Locate the cell with the specified text and output its [x, y] center coordinate. 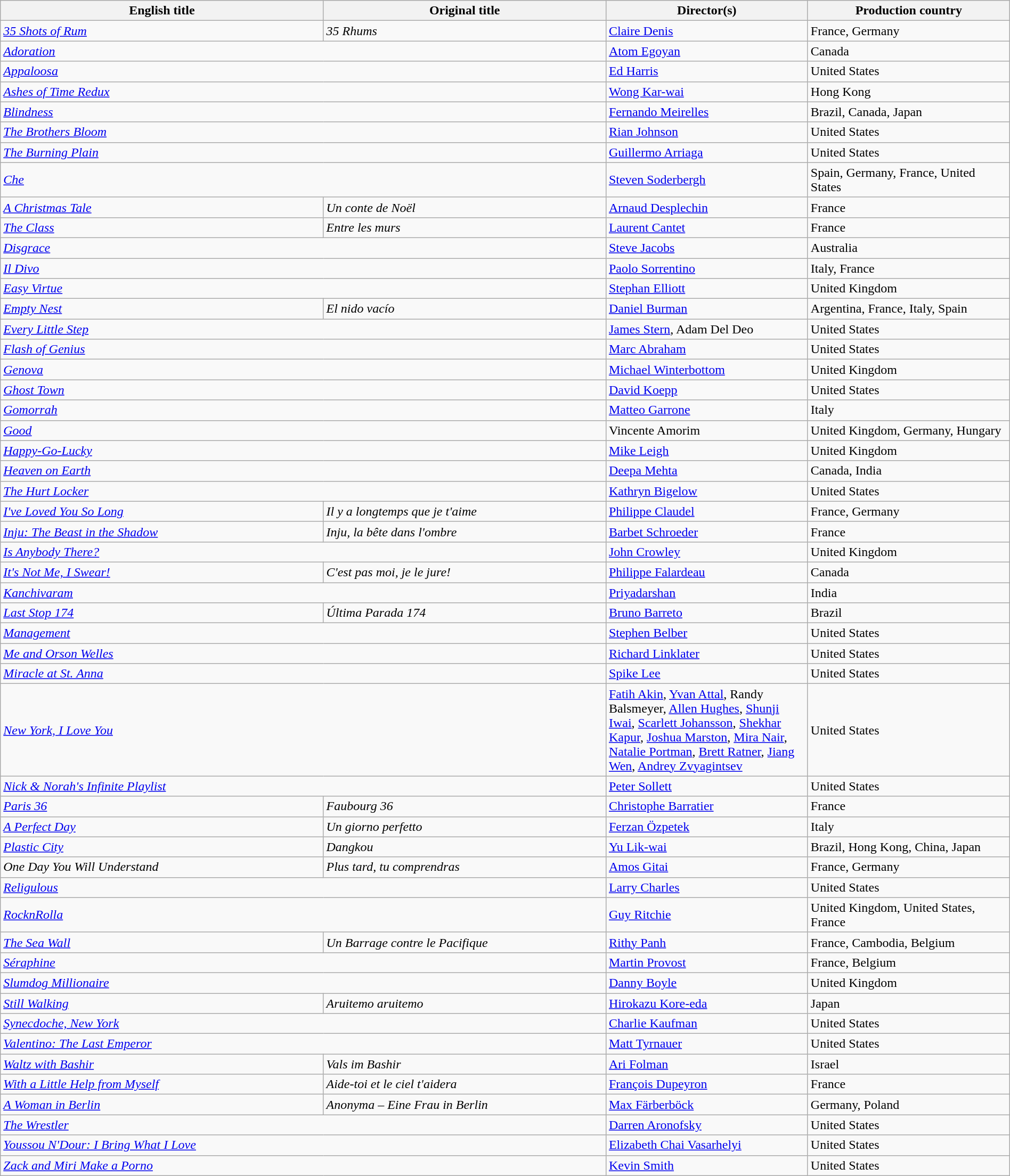
Japan [909, 1003]
Dangkou [465, 847]
Philippe Claudel [706, 511]
Richard Linklater [706, 654]
Amos Gitai [706, 867]
Inju, la bête dans l'ombre [465, 532]
Un Barrage contre le Pacifique [465, 942]
The Wrestler [304, 1125]
Spike Lee [706, 674]
Gomorrah [304, 410]
Paris 36 [162, 806]
Anonyma – Eine Frau in Berlin [465, 1105]
John Crowley [706, 552]
Bruno Barreto [706, 613]
Management [304, 633]
C'est pas moi, je le jure! [465, 572]
Blindness [304, 112]
Mike Leigh [706, 451]
Matt Tyrnauer [706, 1044]
Il Divo [304, 268]
Stephen Belber [706, 633]
David Koepp [706, 390]
Italy, France [909, 268]
Rian Johnson [706, 132]
Guy Ritchie [706, 915]
Appaloosa [304, 71]
Vincente Amorim [706, 430]
Ari Folman [706, 1064]
The Class [162, 227]
Nick & Norah's Infinite Playlist [304, 786]
Flash of Genius [304, 349]
Me and Orson Welles [304, 654]
Valentino: The Last Emperor [304, 1044]
India [909, 593]
Genova [304, 370]
Disgrace [304, 248]
Adoration [304, 51]
Darren Aronofsky [706, 1125]
Guillermo Arriaga [706, 152]
Religulous [304, 887]
Laurent Cantet [706, 227]
Production country [909, 11]
Peter Sollett [706, 786]
Un conte de Noël [465, 207]
It's Not Me, I Swear! [162, 572]
Slumdog Millionaire [304, 983]
Marc Abraham [706, 349]
Yu Lik-wai [706, 847]
Australia [909, 248]
Argentina, France, Italy, Spain [909, 309]
Entre les murs [465, 227]
Steven Soderbergh [706, 180]
Heaven on Earth [304, 471]
Director(s) [706, 11]
United Kingdom, Germany, Hungary [909, 430]
Every Little Step [304, 329]
Brazil, Canada, Japan [909, 112]
François Dupeyron [706, 1084]
35 Shots of Rum [162, 31]
Plastic City [162, 847]
Fernando Meirelles [706, 112]
James Stern, Adam Del Deo [706, 329]
Easy Virtue [304, 289]
Christophe Barratier [706, 806]
RocknRolla [304, 915]
Ashes of Time Redux [304, 92]
Wong Kar-wai [706, 92]
Miracle at St. Anna [304, 674]
I've Loved You So Long [162, 511]
Un giorno perfetto [465, 827]
Claire Denis [706, 31]
Spain, Germany, France, United States [909, 180]
A Woman in Berlin [162, 1105]
Hong Kong [909, 92]
Il y a longtemps que je t'aime [465, 511]
English title [162, 11]
Atom Egoyan [706, 51]
New York, I Love You [304, 730]
Kathryn Bigelow [706, 491]
Daniel Burman [706, 309]
The Sea Wall [162, 942]
The Brothers Bloom [304, 132]
Inju: The Beast in the Shadow [162, 532]
Stephan Elliott [706, 289]
Faubourg 36 [465, 806]
Empty Nest [162, 309]
Synecdoche, New York [304, 1024]
Brazil, Hong Kong, China, Japan [909, 847]
Michael Winterbottom [706, 370]
Rithy Panh [706, 942]
Charlie Kaufman [706, 1024]
Barbet Schroeder [706, 532]
Kevin Smith [706, 1165]
Ed Harris [706, 71]
Plus tard, tu comprendras [465, 867]
Youssou N'Dour: I Bring What I Love [304, 1145]
Hirokazu Kore-eda [706, 1003]
Last Stop 174 [162, 613]
Vals im Bashir [465, 1064]
Matteo Garrone [706, 410]
Aruitemo aruitemo [465, 1003]
Ghost Town [304, 390]
Happy-Go-Lucky [304, 451]
Deepa Mehta [706, 471]
Canada, India [909, 471]
Danny Boyle [706, 983]
Waltz with Bashir [162, 1064]
Brazil [909, 613]
Zack and Miri Make a Porno [304, 1165]
Germany, Poland [909, 1105]
Martin Provost [706, 962]
Che [304, 180]
Última Parada 174 [465, 613]
El nido vacío [465, 309]
Kanchivaram [304, 593]
Israel [909, 1064]
Max Färberböck [706, 1105]
Priyadarshan [706, 593]
With a Little Help from Myself [162, 1084]
Good [304, 430]
35 Rhums [465, 31]
Steve Jacobs [706, 248]
France, Cambodia, Belgium [909, 942]
The Burning Plain [304, 152]
Aide-toi et le ciel t'aidera [465, 1084]
Is Anybody There? [304, 552]
Philippe Falardeau [706, 572]
The Hurt Locker [304, 491]
Ferzan Özpetek [706, 827]
Larry Charles [706, 887]
One Day You Will Understand [162, 867]
United Kingdom, United States, France [909, 915]
Original title [465, 11]
Paolo Sorrentino [706, 268]
A Perfect Day [162, 827]
Still Walking [162, 1003]
Séraphine [304, 962]
Elizabeth Chai Vasarhelyi [706, 1145]
Arnaud Desplechin [706, 207]
France, Belgium [909, 962]
A Christmas Tale [162, 207]
